Extract the [x, y] coordinate from the center of the cell holding the provided text.  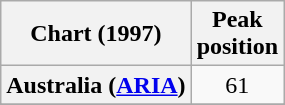
Peakposition [237, 34]
Australia (ARIA) [96, 85]
Chart (1997) [96, 34]
61 [237, 85]
